Scan for the cell matching the given text and deliver its [x, y] coordinate at center. 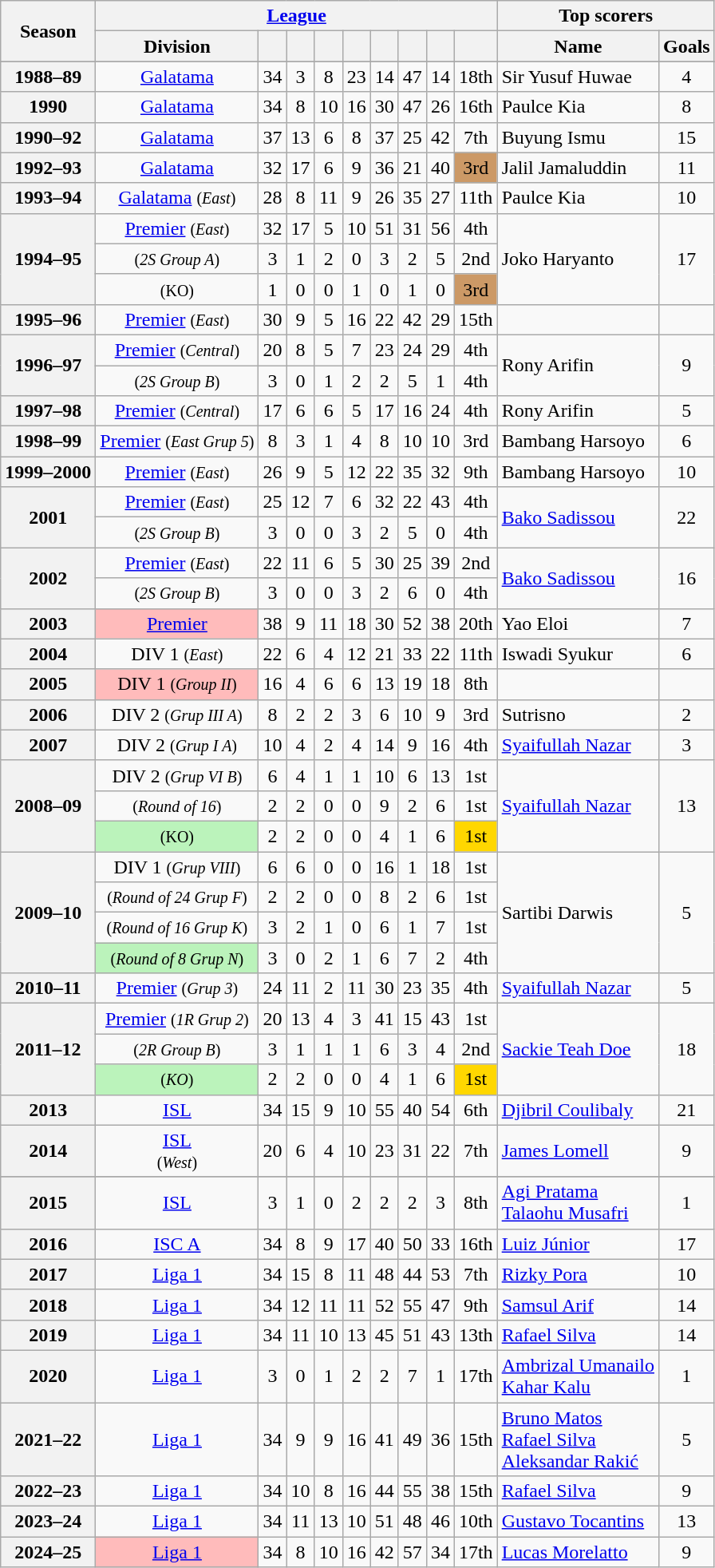
(2R Group B) [177, 1049]
1996–97 [48, 365]
Sutrisno [578, 715]
13th [476, 1335]
Joko Haryanto [578, 259]
DIV 2 (Grup VI B) [177, 775]
2011–12 [48, 1049]
1990–92 [48, 137]
Division [177, 46]
2014 [48, 1151]
54 [440, 1110]
Agi Pratama Talaohu Musafri [578, 1202]
DIV 1 (East) [177, 654]
2022–23 [48, 1491]
28 [273, 198]
Iswadi Syukur [578, 654]
2015 [48, 1202]
27 [440, 198]
1998–99 [48, 441]
2004 [48, 654]
Jalil Jamaluddin [578, 168]
Premier (East Grup 5) [177, 441]
(Round of 16) [177, 806]
56 [440, 228]
2023–24 [48, 1522]
Galatama (East) [177, 198]
1997–98 [48, 411]
2008–09 [48, 806]
2001 [48, 517]
10th [476, 1522]
Name [578, 46]
2007 [48, 745]
Lucas Morelatto [578, 1552]
1990 [48, 107]
2019 [48, 1335]
2010–11 [48, 988]
57 [412, 1552]
1995–96 [48, 319]
Buyung Ismu [578, 137]
2013 [48, 1110]
Bruno Matos Rafael SilvaAleksandar Rakić [578, 1439]
Samsul Arif [578, 1305]
2003 [48, 624]
Rizky Pora [578, 1274]
(2S Group A) [177, 259]
Luiz Júnior [578, 1244]
DIV 1 (Group II) [177, 684]
Goals [686, 46]
45 [385, 1335]
19 [412, 684]
1988–89 [48, 77]
2002 [48, 578]
Djibril Coulibaly [578, 1110]
Top scorers [606, 16]
League [297, 16]
2005 [48, 684]
James Lomell [578, 1151]
Ambrizal Umanailo Kahar Kalu [578, 1376]
2020 [48, 1376]
6th [476, 1110]
Sackie Teah Doe [578, 1049]
49 [412, 1439]
DIV 2 (Grup III A) [177, 715]
Premier (1R Grup 2) [177, 1019]
(Round of 16 Grup K) [177, 928]
20th [476, 624]
2006 [48, 715]
1994–95 [48, 259]
53 [440, 1274]
1993–94 [48, 198]
2016 [48, 1244]
Sartibi Darwis [578, 912]
1999–2000 [48, 472]
2018 [48, 1305]
Sir Yusuf Huwae [578, 77]
DIV 1 (Grup VIII) [177, 866]
(Round of 8 Grup N) [177, 958]
Season [48, 31]
Gustavo Tocantins [578, 1522]
Premier (Grup 3) [177, 988]
50 [412, 1244]
Yao Eloi [578, 624]
18th [476, 77]
1992–93 [48, 168]
2017 [48, 1274]
(Round of 24 Grup F) [177, 897]
2021–22 [48, 1439]
46 [440, 1522]
Premier [177, 624]
DIV 2 (Grup I A) [177, 745]
2009–10 [48, 912]
2024–25 [48, 1552]
39 [440, 563]
ISC A [177, 1244]
ISL(West) [177, 1151]
